Detect which cell encompasses the target text, then output its [x, y] center coordinate. 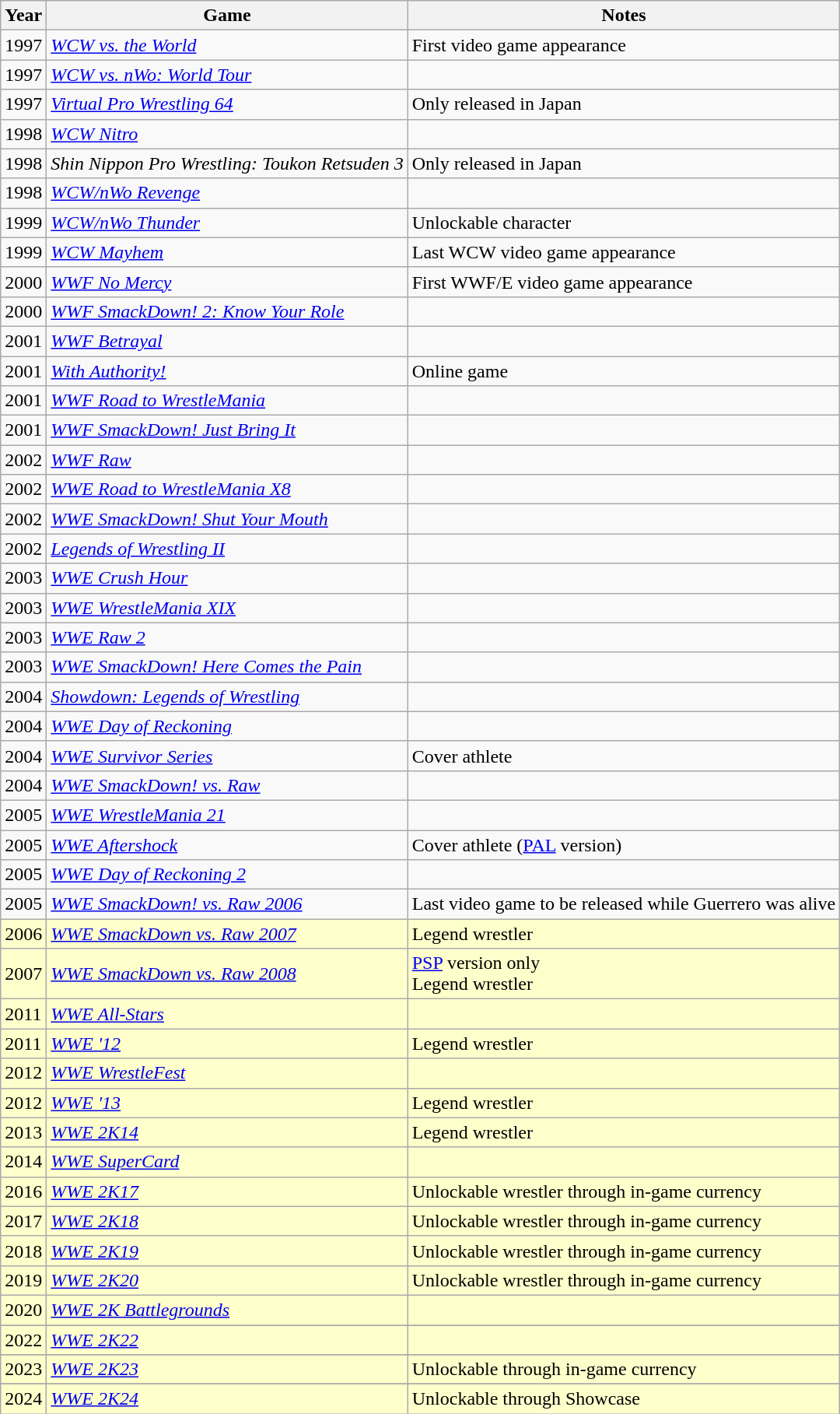
WWF No Mercy [227, 282]
WWE SmackDown! vs. Raw [227, 785]
WWE SmackDown! Here Comes the Pain [227, 667]
WWE 2K20 [227, 1280]
2017 [23, 1221]
2006 [23, 934]
WWE SmackDown vs. Raw 2008 [227, 974]
First WWF/E video game appearance [624, 282]
2024 [23, 1399]
WWF Betrayal [227, 341]
WWE '13 [227, 1103]
WWF Road to WrestleMania [227, 401]
WWE WrestleFest [227, 1073]
First video game appearance [624, 45]
WWE WrestleMania 21 [227, 815]
Cover athlete [624, 756]
WWE 2K23 [227, 1370]
Unlockable through in-game currency [624, 1370]
WWE 2K18 [227, 1221]
Showdown: Legends of Wrestling [227, 696]
2007 [23, 974]
Legends of Wrestling II [227, 549]
WWE SuperCard [227, 1162]
WWE 2K Battlegrounds [227, 1310]
2022 [23, 1339]
WWE Crush Hour [227, 578]
PSP version only Legend wrestler [624, 974]
Unlockable through Showcase [624, 1399]
WWE '12 [227, 1044]
WWE WrestleMania XIX [227, 608]
WWE Day of Reckoning 2 [227, 875]
Unlockable character [624, 223]
WWE SmackDown vs. Raw 2007 [227, 934]
WWE 2K14 [227, 1132]
WWE Road to WrestleMania X8 [227, 489]
WWE 2K22 [227, 1339]
2013 [23, 1132]
WWE 2K19 [227, 1251]
WCW vs. nWo: World Tour [227, 75]
2014 [23, 1162]
WWE 2K24 [227, 1399]
WCW/nWo Thunder [227, 223]
Game [227, 16]
WWF SmackDown! Just Bring It [227, 430]
WWE Raw 2 [227, 637]
Last video game to be released while Guerrero was alive [624, 904]
Notes [624, 16]
2020 [23, 1310]
2023 [23, 1370]
Year [23, 16]
WWE 2K17 [227, 1191]
Shin Nippon Pro Wrestling: Toukon Retsuden 3 [227, 163]
2016 [23, 1191]
WWE Day of Reckoning [227, 726]
Cover athlete (PAL version) [624, 844]
WCW vs. the World [227, 45]
WWF Raw [227, 460]
2018 [23, 1251]
WWE SmackDown! vs. Raw 2006 [227, 904]
WCW Nitro [227, 134]
WWE All-Stars [227, 1014]
Online game [624, 371]
WCW Mayhem [227, 252]
WWE Aftershock [227, 844]
With Authority! [227, 371]
WWE SmackDown! Shut Your Mouth [227, 519]
WCW/nWo Revenge [227, 193]
WWE Survivor Series [227, 756]
Last WCW video game appearance [624, 252]
Virtual Pro Wrestling 64 [227, 104]
WWF SmackDown! 2: Know Your Role [227, 311]
2019 [23, 1280]
